Locate the cell with the specified text and output its (x, y) center coordinate. 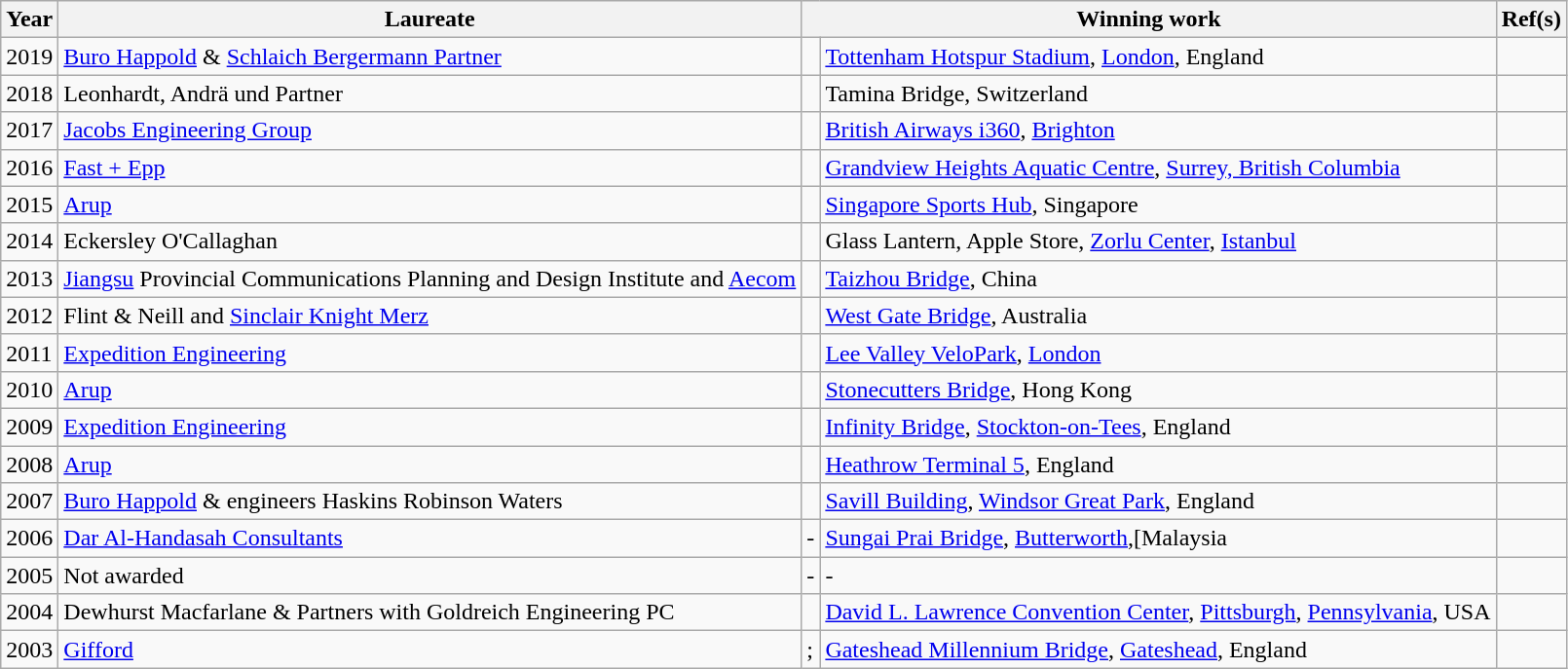
Laureate (430, 19)
Heathrow Terminal 5, England (1158, 465)
Lee Valley VeloPark, London (1158, 353)
2019 (29, 56)
Glass Lantern, Apple Store, Zorlu Center, Istanbul (1158, 242)
Gateshead Millennium Bridge, Gateshead, England (1158, 650)
Year (29, 19)
Taizhou Bridge, China (1158, 279)
2013 (29, 279)
Savill Building, Windsor Great Park, England (1158, 502)
2017 (29, 130)
Ref(s) (1531, 19)
Tamina Bridge, Switzerland (1158, 93)
David L. Lawrence Convention Center, Pittsburgh, Pennsylvania, USA (1158, 613)
2014 (29, 242)
2007 (29, 502)
Leonhardt, Andrä und Partner (430, 93)
Dewhurst Macfarlane & Partners with Goldreich Engineering PC (430, 613)
2015 (29, 204)
Buro Happold & engineers Haskins Robinson Waters (430, 502)
Jiangsu Provincial Communications Planning and Design Institute and Aecom (430, 279)
2011 (29, 353)
2009 (29, 427)
Fast + Epp (430, 167)
Jacobs Engineering Group (430, 130)
2005 (29, 576)
2008 (29, 465)
Dar Al-Handasah Consultants (430, 539)
2003 (29, 650)
Buro Happold & Schlaich Bergermann Partner (430, 56)
Infinity Bridge, Stockton-on-Tees, England (1158, 427)
Winning work (1149, 19)
Eckersley O'Callaghan (430, 242)
Flint & Neill and Sinclair Knight Merz (430, 316)
Not awarded (430, 576)
2010 (29, 390)
2004 (29, 613)
West Gate Bridge, Australia (1158, 316)
2012 (29, 316)
British Airways i360, Brighton (1158, 130)
2018 (29, 93)
2016 (29, 167)
; (810, 650)
Grandview Heights Aquatic Centre, Surrey, British Columbia (1158, 167)
Tottenham Hotspur Stadium, London, England (1158, 56)
2006 (29, 539)
Singapore Sports Hub, Singapore (1158, 204)
Sungai Prai Bridge, Butterworth,[Malaysia (1158, 539)
Stonecutters Bridge, Hong Kong (1158, 390)
Gifford (430, 650)
